Identify which cell holds the provided text, then report its (x, y) central coordinate. 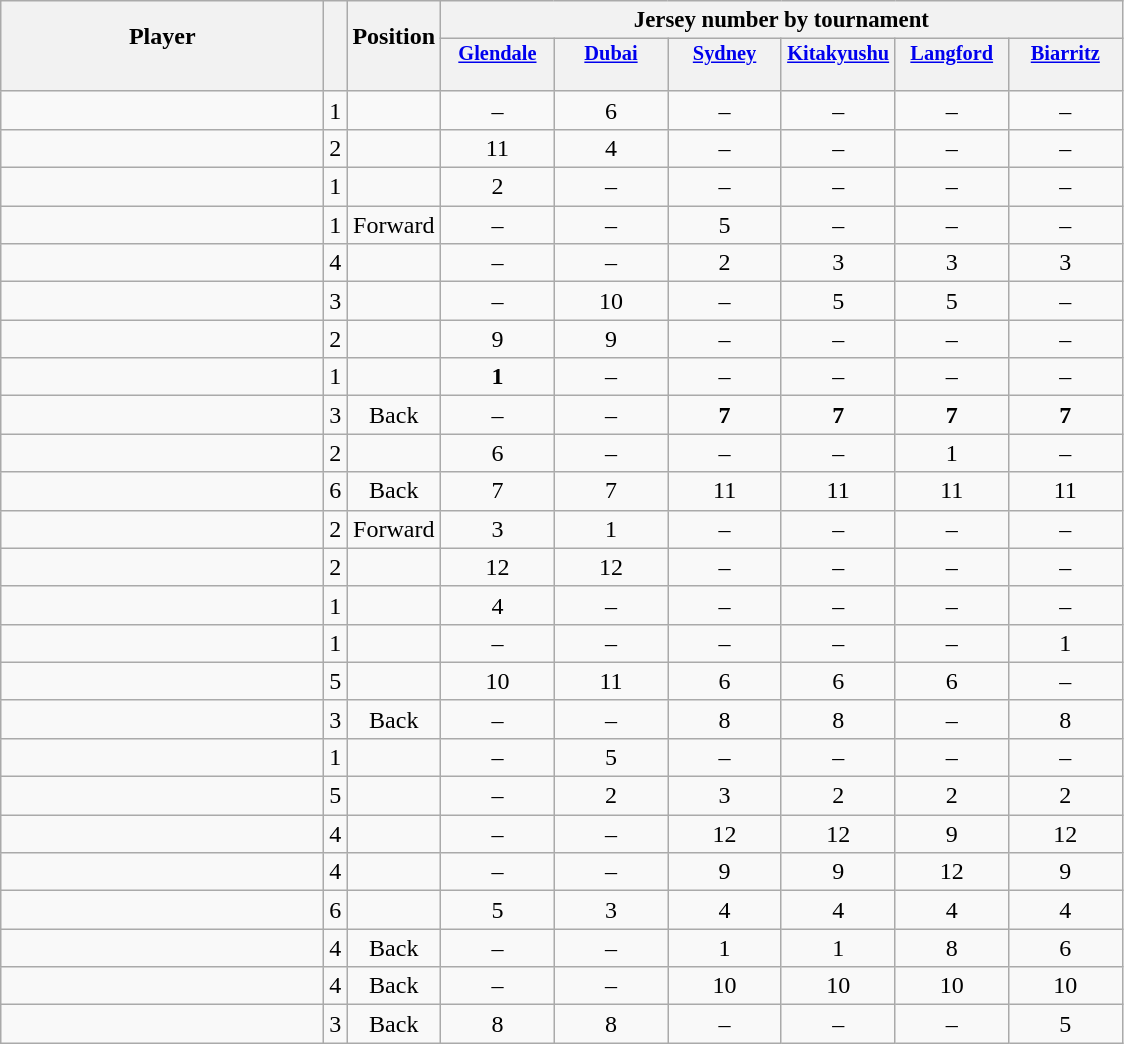
Player (162, 35)
Biarritz (1066, 54)
Kitakyushu (838, 54)
Dubai (611, 54)
Glendale (498, 54)
Langford (952, 54)
Jersey number by tournament (782, 20)
Sydney (725, 54)
Position (394, 35)
